Pinpoint the cell where the given text exists, returning its [x, y] midpoint coordinate. 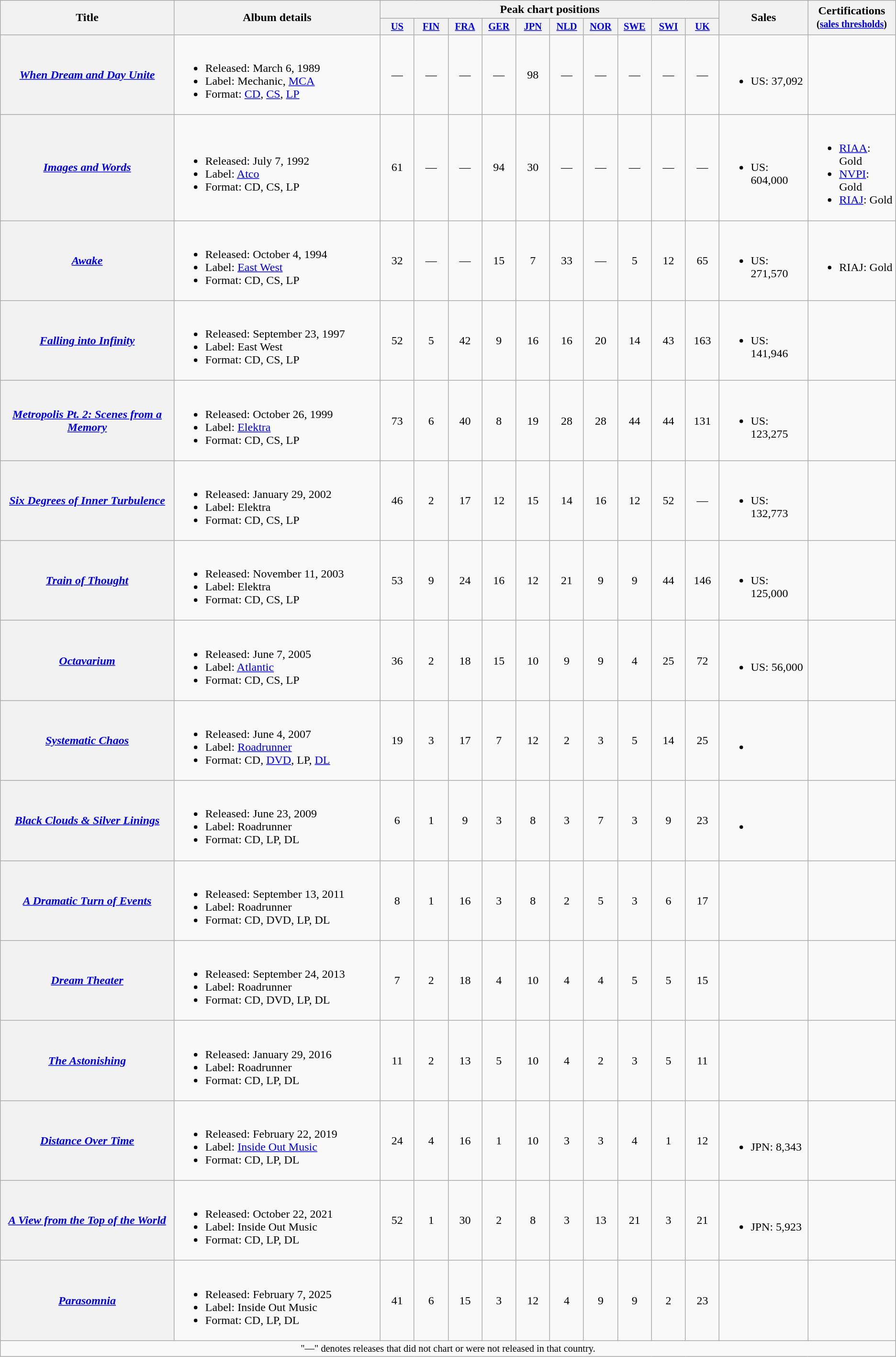
41 [397, 1300]
US: 604,000 [764, 168]
UK [703, 27]
FRA [465, 27]
Black Clouds & Silver Linings [87, 821]
Released: July 7, 1992Label: AtcoFormat: CD, CS, LP [277, 168]
A View from the Top of the World [87, 1220]
32 [397, 260]
US: 56,000 [764, 661]
Released: February 7, 2025Label: Inside Out MusicFormat: CD, LP, DL [277, 1300]
42 [465, 341]
Peak chart positions [549, 10]
Systematic Chaos [87, 740]
Metropolis Pt. 2: Scenes from a Memory [87, 420]
Released: January 29, 2002Label: ElektraFormat: CD, CS, LP [277, 501]
Released: October 26, 1999Label: ElektraFormat: CD, CS, LP [277, 420]
40 [465, 420]
Distance Over Time [87, 1141]
US: 141,946 [764, 341]
163 [703, 341]
53 [397, 580]
US [397, 27]
33 [567, 260]
146 [703, 580]
Title [87, 18]
Released: June 4, 2007Label: RoadrunnerFormat: CD, DVD, LP, DL [277, 740]
20 [600, 341]
US: 125,000 [764, 580]
Released: September 23, 1997Label: East WestFormat: CD, CS, LP [277, 341]
JPN: 8,343 [764, 1141]
Released: February 22, 2019Label: Inside Out MusicFormat: CD, LP, DL [277, 1141]
73 [397, 420]
RIAJ: Gold [852, 260]
36 [397, 661]
61 [397, 168]
94 [499, 168]
FIN [431, 27]
Released: September 13, 2011Label: RoadrunnerFormat: CD, DVD, LP, DL [277, 900]
Dream Theater [87, 981]
NLD [567, 27]
46 [397, 501]
GER [499, 27]
Released: October 4, 1994Label: East WestFormat: CD, CS, LP [277, 260]
Images and Words [87, 168]
Released: June 7, 2005Label: AtlanticFormat: CD, CS, LP [277, 661]
Six Degrees of Inner Turbulence [87, 501]
US: 132,773 [764, 501]
65 [703, 260]
US: 271,570 [764, 260]
Octavarium [87, 661]
The Astonishing [87, 1060]
RIAA: GoldNVPI: GoldRIAJ: Gold [852, 168]
131 [703, 420]
A Dramatic Turn of Events [87, 900]
Falling into Infinity [87, 341]
43 [668, 341]
Parasomnia [87, 1300]
JPN: 5,923 [764, 1220]
Released: January 29, 2016Label: RoadrunnerFormat: CD, LP, DL [277, 1060]
Released: November 11, 2003Label: ElektraFormat: CD, CS, LP [277, 580]
NOR [600, 27]
When Dream and Day Unite [87, 75]
SWE [635, 27]
Released: October 22, 2021Label: Inside Out MusicFormat: CD, LP, DL [277, 1220]
Sales [764, 18]
Released: June 23, 2009Label: RoadrunnerFormat: CD, LP, DL [277, 821]
72 [703, 661]
Released: September 24, 2013Label: RoadrunnerFormat: CD, DVD, LP, DL [277, 981]
Train of Thought [87, 580]
SWI [668, 27]
Album details [277, 18]
US: 37,092 [764, 75]
Certifications(sales thresholds) [852, 18]
JPN [533, 27]
US: 123,275 [764, 420]
Released: March 6, 1989Label: Mechanic, MCAFormat: CD, CS, LP [277, 75]
98 [533, 75]
"—" denotes releases that did not chart or were not released in that country. [448, 1348]
Awake [87, 260]
